From the cell containing the given text, extract its center point as [x, y] coordinate. 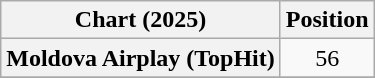
56 [327, 58]
Position [327, 20]
Chart (2025) [141, 20]
Moldova Airplay (TopHit) [141, 58]
